Pinpoint the cell where the given text exists, returning its [X, Y] midpoint coordinate. 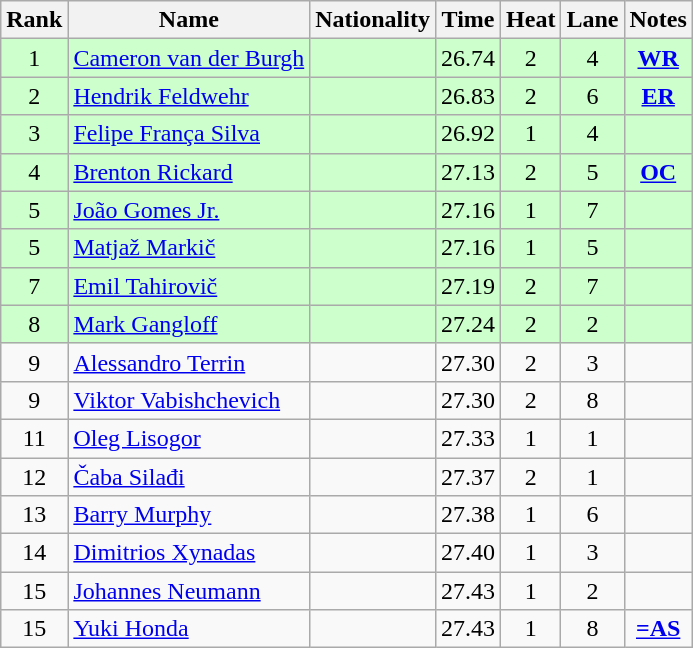
Felipe França Silva [189, 134]
27.24 [468, 324]
Čaba Silađi [189, 477]
Hendrik Feldwehr [189, 96]
27.40 [468, 553]
27.33 [468, 438]
26.92 [468, 134]
13 [34, 515]
Barry Murphy [189, 515]
27.19 [468, 286]
Dimitrios Xynadas [189, 553]
Mark Gangloff [189, 324]
Name [189, 20]
Nationality [373, 20]
Johannes Neumann [189, 591]
12 [34, 477]
Viktor Vabishchevich [189, 400]
ER [658, 96]
Oleg Lisogor [189, 438]
OC [658, 172]
Brenton Rickard [189, 172]
Cameron van der Burgh [189, 58]
Matjaž Markič [189, 248]
Emil Tahirovič [189, 286]
Notes [658, 20]
27.13 [468, 172]
Heat [531, 20]
26.74 [468, 58]
Time [468, 20]
Yuki Honda [189, 629]
14 [34, 553]
26.83 [468, 96]
11 [34, 438]
27.38 [468, 515]
Lane [592, 20]
Alessandro Terrin [189, 362]
Rank [34, 20]
27.37 [468, 477]
WR [658, 58]
João Gomes Jr. [189, 210]
=AS [658, 629]
